Scan for the cell matching the given text and deliver its [X, Y] coordinate at center. 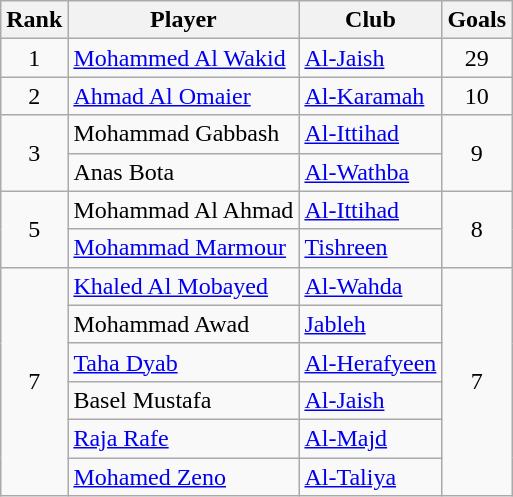
Al-Karamah [370, 96]
Mohammad Al Ahmad [184, 210]
Ahmad Al Omaier [184, 96]
Al-Herafyeen [370, 362]
Al-Majd [370, 438]
Mohamed Zeno [184, 477]
Mohammad Gabbash [184, 134]
Al-Wathba [370, 172]
Club [370, 20]
1 [34, 58]
9 [477, 153]
Jableh [370, 324]
8 [477, 229]
Taha Dyab [184, 362]
Basel Mustafa [184, 400]
Rank [34, 20]
10 [477, 96]
Tishreen [370, 248]
Goals [477, 20]
Player [184, 20]
29 [477, 58]
Raja Rafe [184, 438]
Al-Wahda [370, 286]
Mohammed Al Wakid [184, 58]
3 [34, 153]
2 [34, 96]
Mohammad Awad [184, 324]
Al-Taliya [370, 477]
Anas Bota [184, 172]
5 [34, 229]
Khaled Al Mobayed [184, 286]
Mohammad Marmour [184, 248]
